Determine the (x, y) coordinate at the center of the cell enclosing the given text.  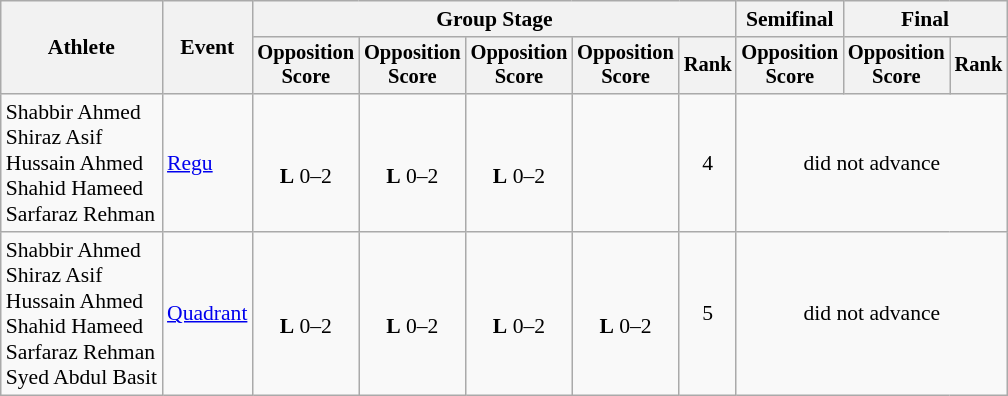
Event (207, 48)
Semifinal (790, 19)
Shabbir AhmedShiraz AsifHussain AhmedShahid HameedSarfaraz Rehman (82, 163)
5 (708, 314)
Final (925, 19)
Shabbir AhmedShiraz AsifHussain AhmedShahid HameedSarfaraz RehmanSyed Abdul Basit (82, 314)
Group Stage (494, 19)
Quadrant (207, 314)
Regu (207, 163)
4 (708, 163)
Athlete (82, 48)
